Locate the cell with the specified text and output its [X, Y] center coordinate. 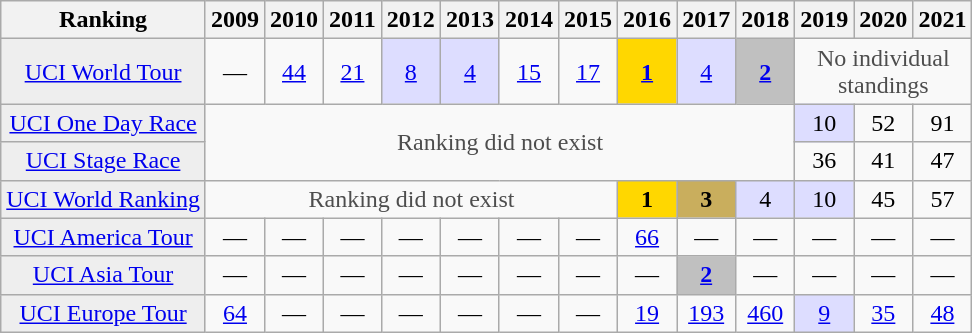
66 [648, 237]
No individualstandings [884, 72]
21 [353, 72]
2017 [706, 20]
17 [588, 72]
44 [294, 72]
35 [884, 313]
57 [942, 199]
193 [706, 313]
47 [942, 161]
2019 [824, 20]
52 [884, 123]
UCI Europe Tour [104, 313]
19 [648, 313]
UCI Asia Tour [104, 275]
UCI America Tour [104, 237]
2013 [470, 20]
45 [884, 199]
15 [528, 72]
9 [824, 313]
41 [884, 161]
2015 [588, 20]
2020 [884, 20]
460 [766, 313]
2012 [410, 20]
2018 [766, 20]
2016 [648, 20]
3 [706, 199]
64 [234, 313]
48 [942, 313]
UCI Stage Race [104, 161]
2009 [234, 20]
2010 [294, 20]
UCI World Tour [104, 72]
UCI World Ranking [104, 199]
UCI One Day Race [104, 123]
Ranking [104, 20]
2011 [353, 20]
8 [410, 72]
36 [824, 161]
2014 [528, 20]
91 [942, 123]
2021 [942, 20]
